Return the (x, y) coordinate for the center point of the cell that contains the specified text.  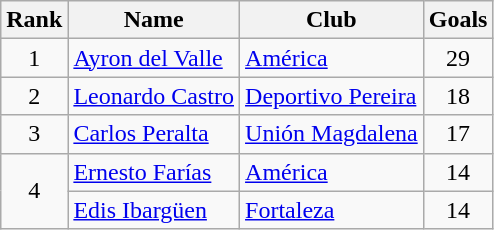
Goals (458, 20)
Deportivo Pereira (332, 96)
2 (34, 96)
Leonardo Castro (154, 96)
Club (332, 20)
Name (154, 20)
29 (458, 58)
1 (34, 58)
Rank (34, 20)
Edis Ibargüen (154, 210)
Carlos Peralta (154, 134)
4 (34, 191)
Ernesto Farías (154, 172)
Unión Magdalena (332, 134)
18 (458, 96)
Fortaleza (332, 210)
3 (34, 134)
17 (458, 134)
Ayron del Valle (154, 58)
